Return the [X, Y] coordinate for the center point of the cell that contains the specified text.  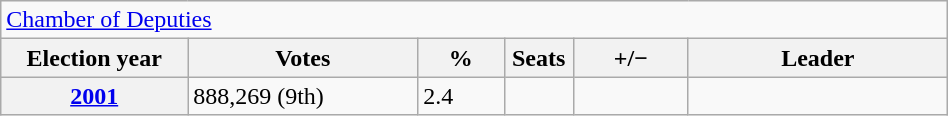
Votes [303, 58]
2001 [94, 96]
+/− [630, 58]
Chamber of Deputies [474, 20]
% [461, 58]
2.4 [461, 96]
Seats [538, 58]
Leader [818, 58]
Election year [94, 58]
888,269 (9th) [303, 96]
